From the cell containing the given text, extract its center point as (X, Y) coordinate. 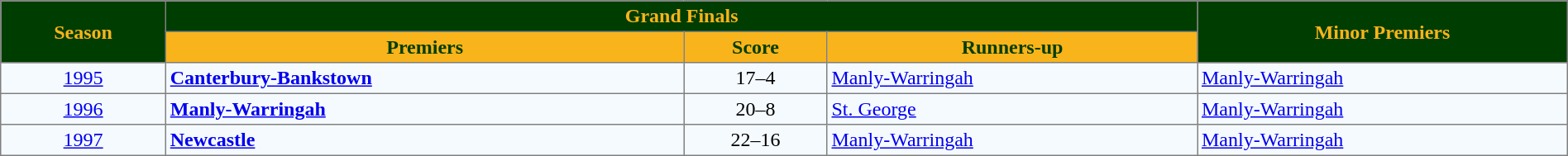
20–8 (756, 109)
St. George (1012, 109)
Premiers (425, 47)
Grand Finals (681, 17)
22–16 (756, 140)
Runners-up (1012, 47)
Score (756, 47)
Newcastle (425, 140)
Season (84, 31)
17–4 (756, 78)
1995 (84, 78)
Canterbury-Bankstown (425, 78)
1997 (84, 140)
1996 (84, 109)
Minor Premiers (1383, 31)
